Capture the cell that displays the provided text and extract its (x, y) central coordinate. 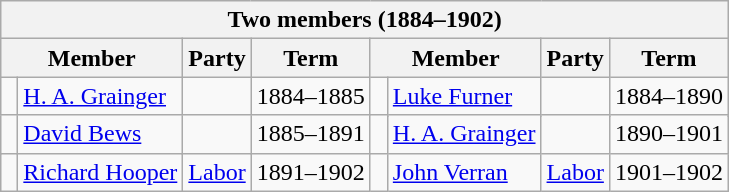
Two members (1884–1902) (365, 20)
Luke Furner (464, 96)
John Verran (464, 172)
1890–1901 (668, 134)
Richard Hooper (100, 172)
1884–1885 (310, 96)
1901–1902 (668, 172)
1885–1891 (310, 134)
1884–1890 (668, 96)
1891–1902 (310, 172)
David Bews (100, 134)
